Find where the given text appears and provide that cell's center as (x, y) coordinate. 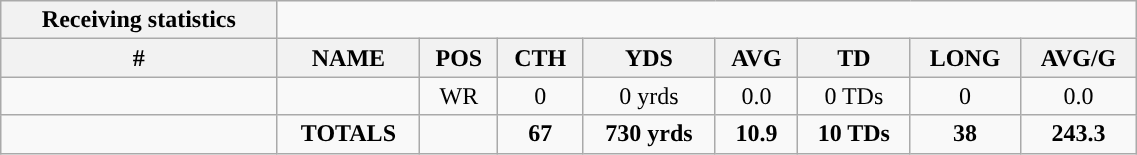
CTH (540, 58)
LONG (965, 58)
243.3 (1078, 134)
10 TDs (854, 134)
NAME (348, 58)
YDS (650, 58)
AVG (756, 58)
TOTALS (348, 134)
# (139, 58)
POS (459, 58)
Receiving statistics (139, 20)
730 yrds (650, 134)
10.9 (756, 134)
38 (965, 134)
TD (854, 58)
WR (459, 96)
0 TDs (854, 96)
67 (540, 134)
0 yrds (650, 96)
AVG/G (1078, 58)
